Return the (x, y) coordinate for the center point of the cell that contains the specified text.  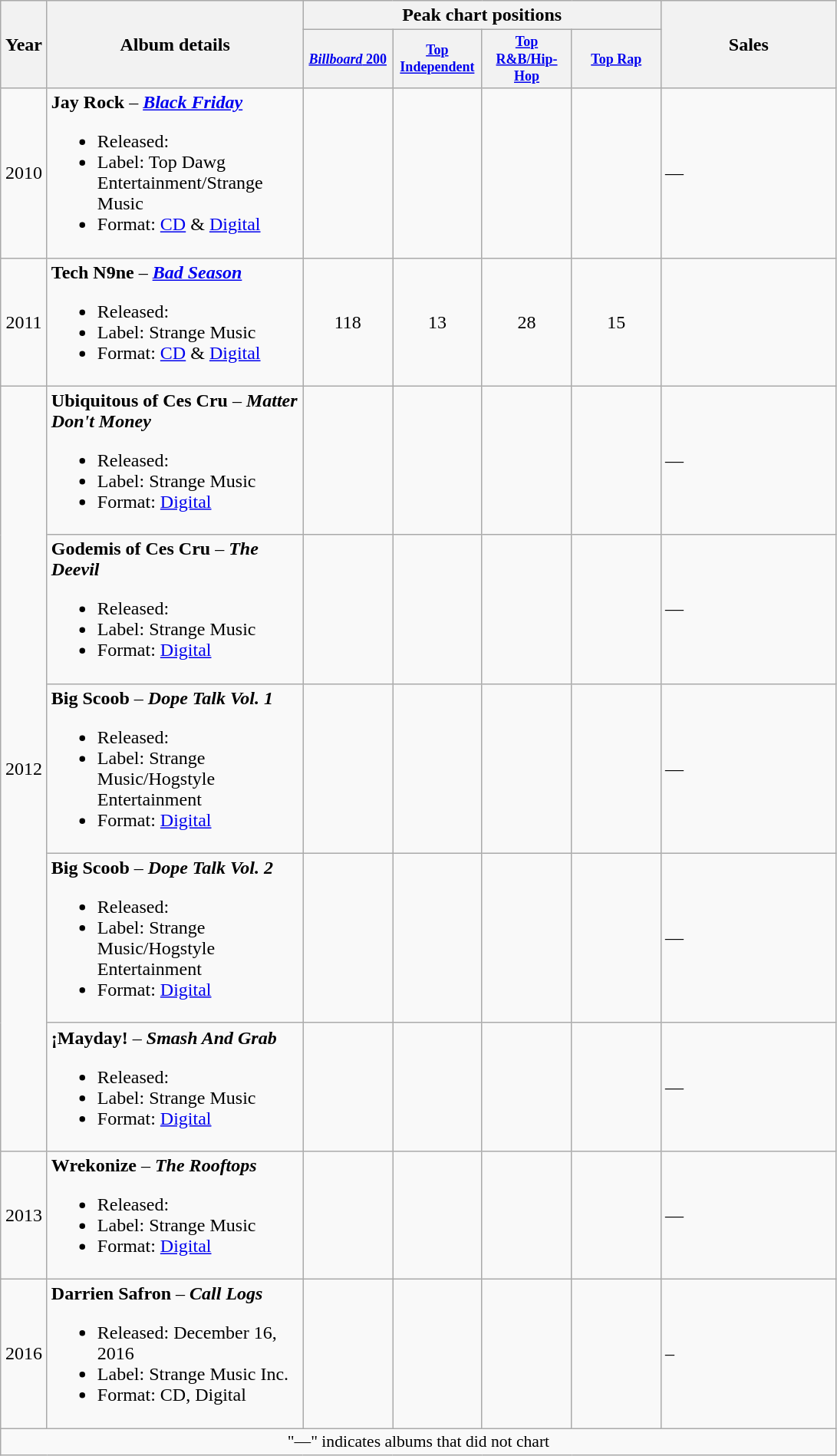
2016 (25, 1353)
2013 (25, 1215)
15 (617, 322)
2011 (25, 322)
Top R&B/Hip-Hop (526, 59)
Godemis of Ces Cru – The DeevilReleased: Label: Strange MusicFormat: Digital (175, 609)
Top Rap (617, 59)
Year (25, 44)
Wrekonize – The RooftopsReleased: Label: Strange MusicFormat: Digital (175, 1215)
28 (526, 322)
Big Scoob – Dope Talk Vol. 2Released: Label: Strange Music/Hogstyle EntertainmentFormat: Digital (175, 937)
Tech N9ne – Bad SeasonReleased: Label: Strange Music Format: CD & Digital (175, 322)
Darrien Safron – Call LogsReleased: December 16, 2016Label: Strange Music Inc.Format: CD, Digital (175, 1353)
Jay Rock – Black FridayReleased: Label: Top Dawg Entertainment/Strange MusicFormat: CD & Digital (175, 173)
Sales (749, 44)
Album details (175, 44)
118 (348, 322)
2010 (25, 173)
– (749, 1353)
13 (437, 322)
2012 (25, 769)
Billboard 200 (348, 59)
¡Mayday! – Smash And GrabReleased: Label: Strange MusicFormat: Digital (175, 1086)
Ubiquitous of Ces Cru – Matter Don't MoneyReleased: Label: Strange MusicFormat: Digital (175, 460)
Peak chart positions (482, 15)
Top Independent (437, 59)
Big Scoob – Dope Talk Vol. 1Released: Label: Strange Music/Hogstyle EntertainmentFormat: Digital (175, 769)
"—" indicates albums that did not chart (419, 1442)
